Return the (X, Y) coordinate for the center point of the cell that contains the specified text.  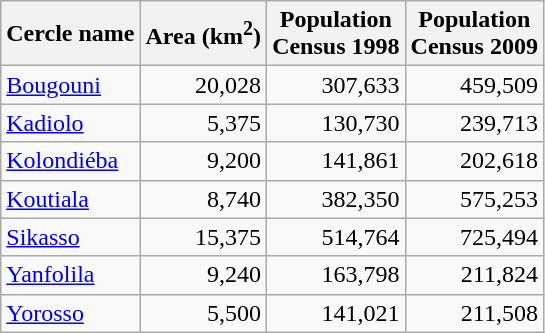
130,730 (336, 123)
202,618 (474, 161)
211,824 (474, 275)
20,028 (204, 85)
Koutiala (70, 199)
Yanfolila (70, 275)
141,021 (336, 313)
163,798 (336, 275)
9,240 (204, 275)
Sikasso (70, 237)
211,508 (474, 313)
5,500 (204, 313)
514,764 (336, 237)
459,509 (474, 85)
PopulationCensus 1998 (336, 34)
239,713 (474, 123)
Area (km2) (204, 34)
15,375 (204, 237)
Kadiolo (70, 123)
Cercle name (70, 34)
Bougouni (70, 85)
9,200 (204, 161)
725,494 (474, 237)
Yorosso (70, 313)
8,740 (204, 199)
575,253 (474, 199)
307,633 (336, 85)
141,861 (336, 161)
Kolondiéba (70, 161)
382,350 (336, 199)
PopulationCensus 2009 (474, 34)
5,375 (204, 123)
